Determine the [x, y] coordinate at the center of the cell enclosing the given text.  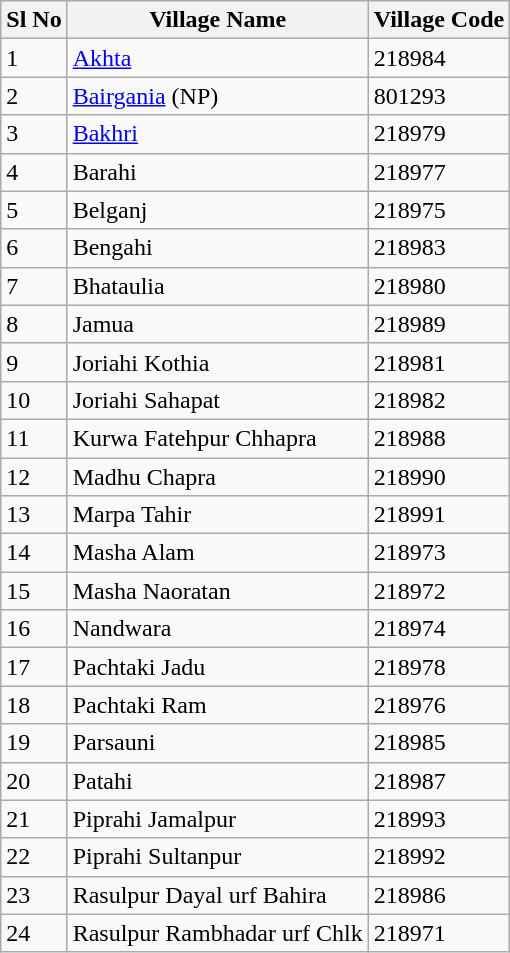
2 [34, 96]
Rasulpur Rambhadar urf Chlk [218, 933]
218987 [438, 781]
218992 [438, 857]
Joriahi Kothia [218, 362]
Madhu Chapra [218, 477]
Bhataulia [218, 286]
10 [34, 400]
Bakhri [218, 134]
18 [34, 705]
218972 [438, 591]
Village Code [438, 20]
Belganj [218, 210]
15 [34, 591]
218981 [438, 362]
23 [34, 895]
218978 [438, 667]
218990 [438, 477]
Kurwa Fatehpur Chhapra [218, 438]
218989 [438, 324]
218986 [438, 895]
218973 [438, 553]
Sl No [34, 20]
Parsauni [218, 743]
Barahi [218, 172]
8 [34, 324]
218988 [438, 438]
12 [34, 477]
13 [34, 515]
218982 [438, 400]
4 [34, 172]
24 [34, 933]
218983 [438, 248]
Pachtaki Jadu [218, 667]
218974 [438, 629]
Marpa Tahir [218, 515]
218980 [438, 286]
Bairgania (NP) [218, 96]
Village Name [218, 20]
9 [34, 362]
Patahi [218, 781]
218971 [438, 933]
218977 [438, 172]
218984 [438, 58]
Piprahi Sultanpur [218, 857]
21 [34, 819]
17 [34, 667]
218991 [438, 515]
Masha Alam [218, 553]
Jamua [218, 324]
Masha Naoratan [218, 591]
22 [34, 857]
801293 [438, 96]
6 [34, 248]
Bengahi [218, 248]
5 [34, 210]
Nandwara [218, 629]
3 [34, 134]
218976 [438, 705]
Piprahi Jamalpur [218, 819]
11 [34, 438]
218975 [438, 210]
1 [34, 58]
Joriahi Sahapat [218, 400]
20 [34, 781]
218993 [438, 819]
218979 [438, 134]
Pachtaki Ram [218, 705]
19 [34, 743]
16 [34, 629]
218985 [438, 743]
Akhta [218, 58]
7 [34, 286]
14 [34, 553]
Rasulpur Dayal urf Bahira [218, 895]
